Provide the [X, Y] coordinate of the cell's center where the given text is located.  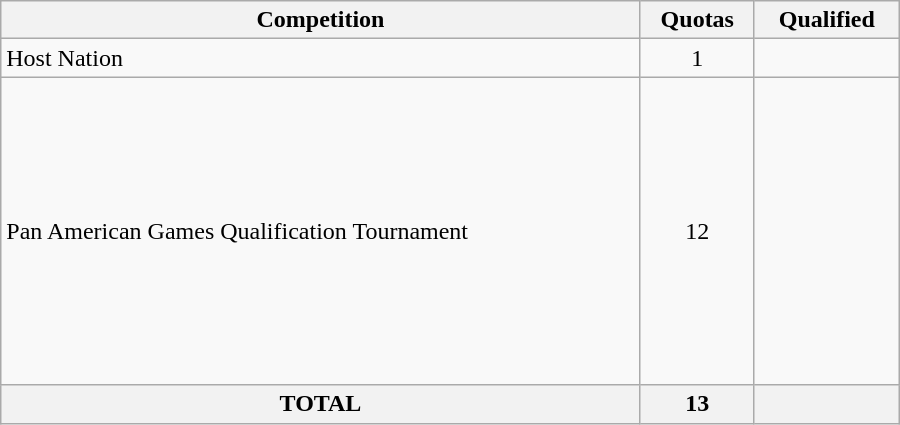
Quotas [697, 20]
Competition [320, 20]
TOTAL [320, 404]
Pan American Games Qualification Tournament [320, 231]
Host Nation [320, 58]
1 [697, 58]
13 [697, 404]
12 [697, 231]
Qualified [826, 20]
